Return the [x, y] coordinate for the center point of the cell that contains the specified text.  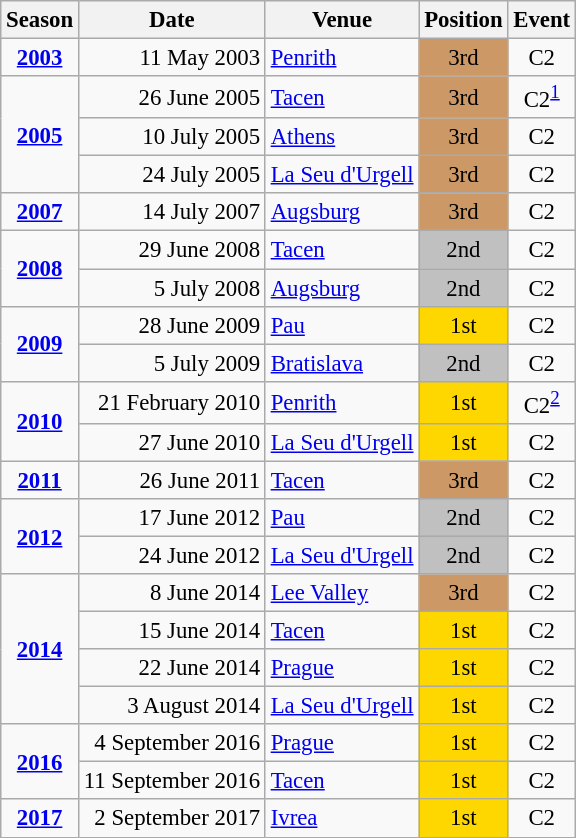
Athens [342, 137]
Date [172, 20]
Venue [342, 20]
C22 [542, 402]
C21 [542, 97]
8 June 2014 [172, 593]
2011 [40, 480]
24 June 2012 [172, 555]
21 February 2010 [172, 402]
Position [464, 20]
17 June 2012 [172, 518]
2017 [40, 819]
2016 [40, 762]
28 June 2009 [172, 325]
15 June 2014 [172, 631]
Ivrea [342, 819]
4 September 2016 [172, 743]
22 June 2014 [172, 668]
5 July 2008 [172, 288]
27 June 2010 [172, 443]
26 June 2005 [172, 97]
2007 [40, 213]
5 July 2009 [172, 363]
10 July 2005 [172, 137]
2014 [40, 649]
Season [40, 20]
24 July 2005 [172, 175]
14 July 2007 [172, 213]
26 June 2011 [172, 480]
2 September 2017 [172, 819]
2012 [40, 536]
3 August 2014 [172, 706]
2003 [40, 58]
2009 [40, 344]
Event [542, 20]
2005 [40, 134]
11 September 2016 [172, 781]
2008 [40, 268]
11 May 2003 [172, 58]
2010 [40, 421]
29 June 2008 [172, 250]
Bratislava [342, 363]
Lee Valley [342, 593]
